Return [x, y] of the center of cell containing provided text 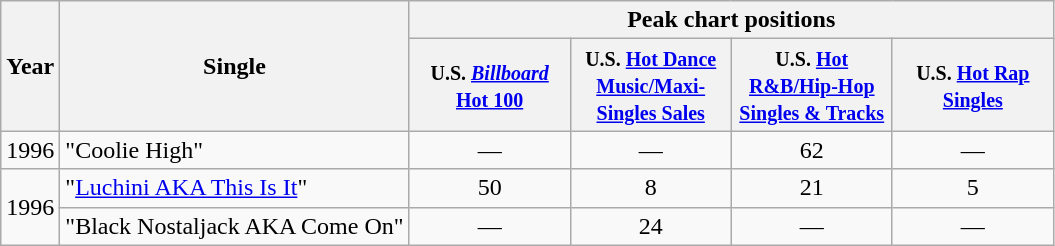
Year [30, 66]
8 [650, 188]
5 [972, 188]
50 [490, 188]
"Luchini AKA This Is It" [234, 188]
21 [812, 188]
"Black Nostaljack AKA Come On" [234, 226]
"Coolie High" [234, 150]
U.S. Hot Rap Singles [972, 85]
Single [234, 66]
24 [650, 226]
U.S. Hot Dance Music/Maxi-Singles Sales [650, 85]
U.S. Hot R&B/Hip-Hop Singles & Tracks [812, 85]
Peak chart positions [731, 20]
U.S. Billboard Hot 100 [490, 85]
62 [812, 150]
